From the cell containing the given text, extract its center point as [x, y] coordinate. 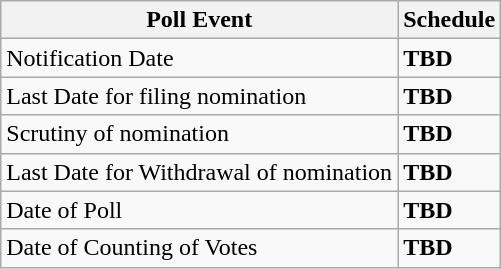
Date of Poll [200, 210]
Notification Date [200, 58]
Last Date for Withdrawal of nomination [200, 172]
Scrutiny of nomination [200, 134]
Schedule [450, 20]
Poll Event [200, 20]
Date of Counting of Votes [200, 248]
Last Date for filing nomination [200, 96]
